Capture the cell that displays the provided text and extract its [X, Y] central coordinate. 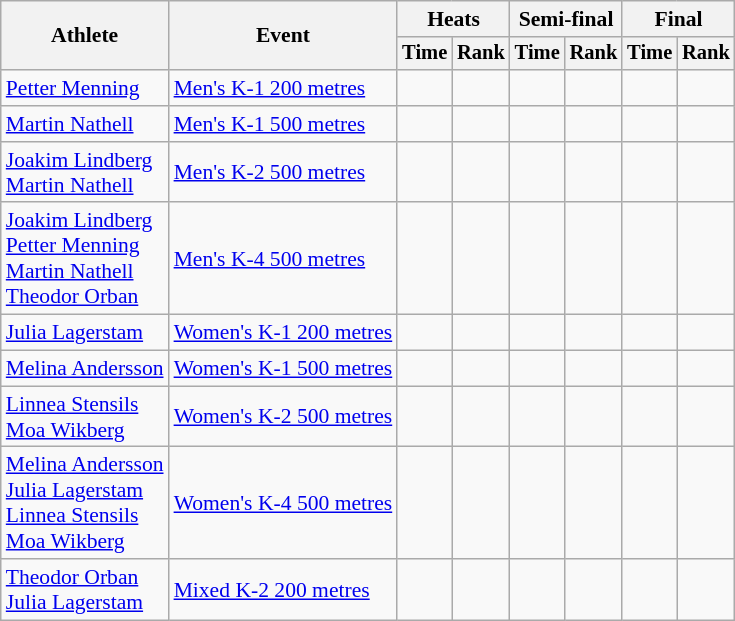
Event [284, 36]
Linnea StensilsMoa Wikberg [85, 416]
Joakim LindbergPetter MenningMartin NathellTheodor Orban [85, 259]
Melina AnderssonJulia LagerstamLinnea StensilsMoa Wikberg [85, 503]
Melina Andersson [85, 369]
Men's K-4 500 metres [284, 259]
Mixed K-2 200 metres [284, 590]
Women's K-2 500 metres [284, 416]
Men's K-2 500 metres [284, 172]
Women's K-1 500 metres [284, 369]
Julia Lagerstam [85, 333]
Men's K-1 200 metres [284, 88]
Heats [453, 19]
Petter Menning [85, 88]
Women's K-4 500 metres [284, 503]
Athlete [85, 36]
Joakim LindbergMartin Nathell [85, 172]
Final [678, 19]
Theodor OrbanJulia Lagerstam [85, 590]
Women's K-1 200 metres [284, 333]
Men's K-1 500 metres [284, 124]
Semi-final [566, 19]
Martin Nathell [85, 124]
